Identify which cell holds the provided text, then report its (x, y) central coordinate. 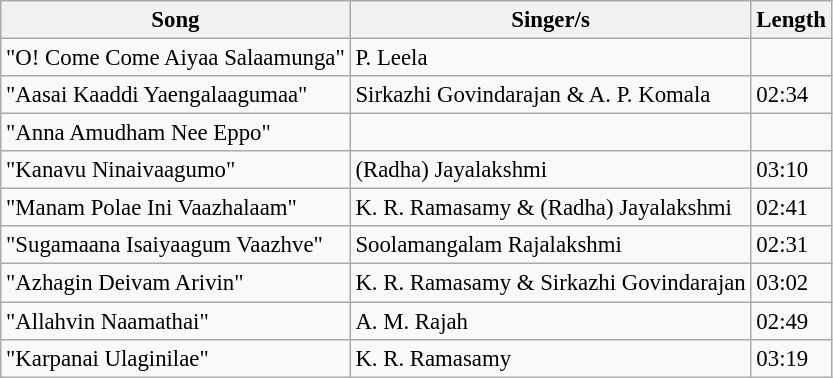
Soolamangalam Rajalakshmi (550, 245)
02:31 (791, 245)
"Aasai Kaaddi Yaengalaagumaa" (176, 95)
"O! Come Come Aiyaa Salaamunga" (176, 58)
02:34 (791, 95)
"Sugamaana Isaiyaagum Vaazhve" (176, 245)
"Azhagin Deivam Arivin" (176, 283)
Sirkazhi Govindarajan & A. P. Komala (550, 95)
Song (176, 20)
Singer/s (550, 20)
A. M. Rajah (550, 321)
03:19 (791, 358)
"Karpanai Ulaginilae" (176, 358)
"Allahvin Naamathai" (176, 321)
"Anna Amudham Nee Eppo" (176, 133)
"Manam Polae Ini Vaazhalaam" (176, 208)
K. R. Ramasamy & Sirkazhi Govindarajan (550, 283)
K. R. Ramasamy (550, 358)
02:41 (791, 208)
K. R. Ramasamy & (Radha) Jayalakshmi (550, 208)
"Kanavu Ninaivaagumo" (176, 170)
02:49 (791, 321)
(Radha) Jayalakshmi (550, 170)
Length (791, 20)
03:10 (791, 170)
P. Leela (550, 58)
03:02 (791, 283)
